Extract the (x, y) coordinate from the center of the cell holding the provided text.  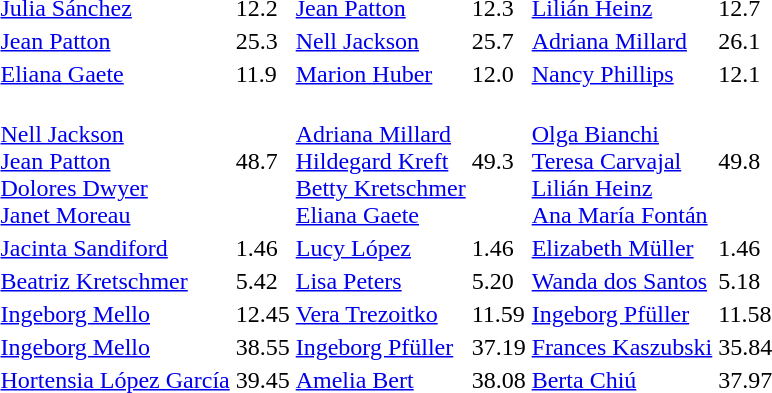
5.20 (498, 281)
37.19 (498, 347)
Olga BianchiTeresa CarvajalLilián HeinzAna María Fontán (622, 161)
Elizabeth Müller (622, 248)
11.9 (262, 74)
Lucy López (380, 248)
Nell Jackson (380, 41)
Adriana MillardHildegard KreftBetty KretschmerEliana Gaete (380, 161)
Wanda dos Santos (622, 281)
Frances Kaszubski (622, 347)
5.42 (262, 281)
Marion Huber (380, 74)
49.3 (498, 161)
Nancy Phillips (622, 74)
25.7 (498, 41)
48.7 (262, 161)
Vera Trezoitko (380, 314)
25.3 (262, 41)
12.0 (498, 74)
Lisa Peters (380, 281)
Adriana Millard (622, 41)
38.55 (262, 347)
11.59 (498, 314)
12.45 (262, 314)
